For the text-containing cell, return its midpoint in [x, y] coordinate format. 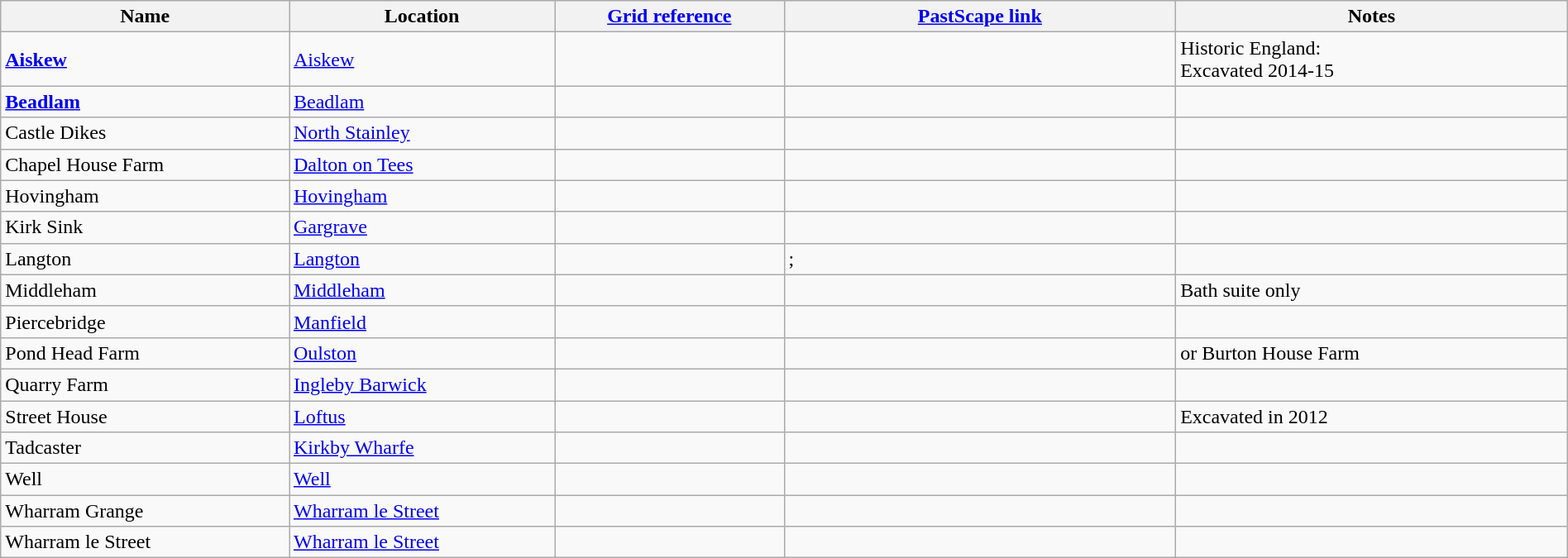
Grid reference [670, 17]
Chapel House Farm [146, 165]
Piercebridge [146, 322]
Ingleby Barwick [422, 384]
Historic England: Excavated 2014-15 [1372, 60]
Oulston [422, 353]
Tadcaster [146, 448]
Bath suite only [1372, 290]
Wharram Grange [146, 511]
or Burton House Farm [1372, 353]
PastScape link [980, 17]
North Stainley [422, 133]
Name [146, 17]
Loftus [422, 416]
Manfield [422, 322]
Location [422, 17]
Notes [1372, 17]
Pond Head Farm [146, 353]
Kirk Sink [146, 227]
Kirkby Wharfe [422, 448]
Dalton on Tees [422, 165]
Quarry Farm [146, 384]
Street House [146, 416]
; [980, 259]
Castle Dikes [146, 133]
Excavated in 2012 [1372, 416]
Gargrave [422, 227]
